Search for the cell housing the specified text and yield its [X, Y] center coordinate. 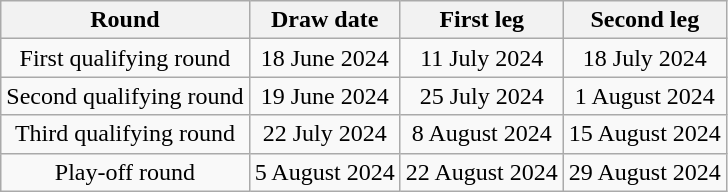
5 August 2024 [324, 172]
Second leg [644, 20]
15 August 2024 [644, 134]
22 July 2024 [324, 134]
1 August 2024 [644, 96]
29 August 2024 [644, 172]
Draw date [324, 20]
18 July 2024 [644, 58]
First leg [482, 20]
Round [125, 20]
22 August 2024 [482, 172]
8 August 2024 [482, 134]
First qualifying round [125, 58]
Second qualifying round [125, 96]
Third qualifying round [125, 134]
18 June 2024 [324, 58]
Play-off round [125, 172]
19 June 2024 [324, 96]
11 July 2024 [482, 58]
25 July 2024 [482, 96]
